Capture the cell that displays the provided text and extract its [x, y] central coordinate. 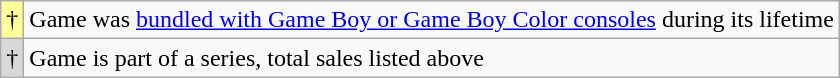
Game is part of a series, total sales listed above [432, 58]
Game was bundled with Game Boy or Game Boy Color consoles during its lifetime [432, 20]
